Output the [X, Y] coordinate of the center of the cell containing the given text.  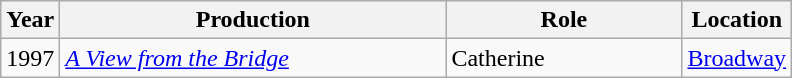
Catherine [564, 58]
Year [30, 20]
Production [253, 20]
1997 [30, 58]
Broadway [737, 58]
A View from the Bridge [253, 58]
Role [564, 20]
Location [737, 20]
